Extract the (X, Y) coordinate from the center of the cell holding the provided text.  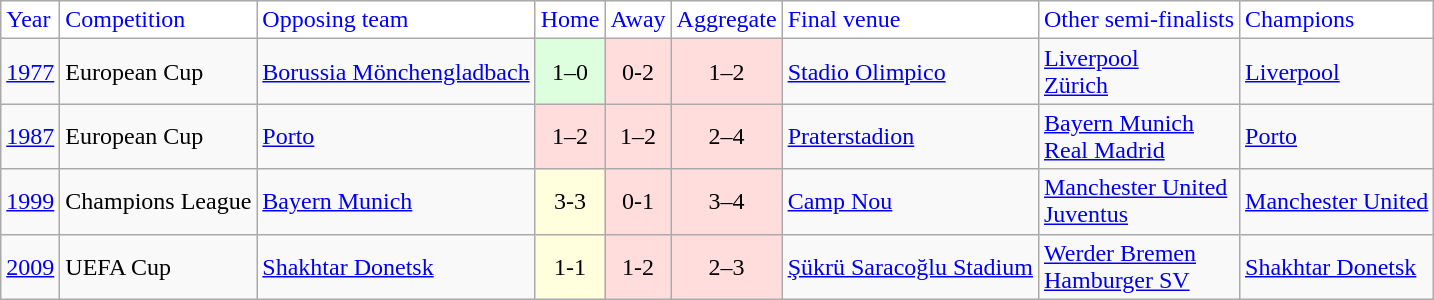
Final venue (910, 20)
Manchester United (1337, 202)
Manchester United Juventus (1138, 202)
1987 (30, 136)
2–3 (726, 266)
Competition (158, 20)
1999 (30, 202)
Aggregate (726, 20)
Camp Nou (910, 202)
Away (638, 20)
2–4 (726, 136)
Champions League (158, 202)
Bayern Munich (396, 202)
Werder Bremen Hamburger SV (1138, 266)
Borussia Mönchengladbach (396, 72)
Other semi-finalists (1138, 20)
0-1 (638, 202)
Bayern Munich Real Madrid (1138, 136)
Liverpool (1337, 72)
Liverpool Zürich (1138, 72)
3–4 (726, 202)
3-3 (570, 202)
1977 (30, 72)
Opposing team (396, 20)
UEFA Cup (158, 266)
Year (30, 20)
1-1 (570, 266)
Praterstadion (910, 136)
Şükrü Saracoğlu Stadium (910, 266)
Champions (1337, 20)
0-2 (638, 72)
Home (570, 20)
1–0 (570, 72)
1-2 (638, 266)
2009 (30, 266)
Stadio Olimpico (910, 72)
